For the text-containing cell, return its midpoint in [X, Y] coordinate format. 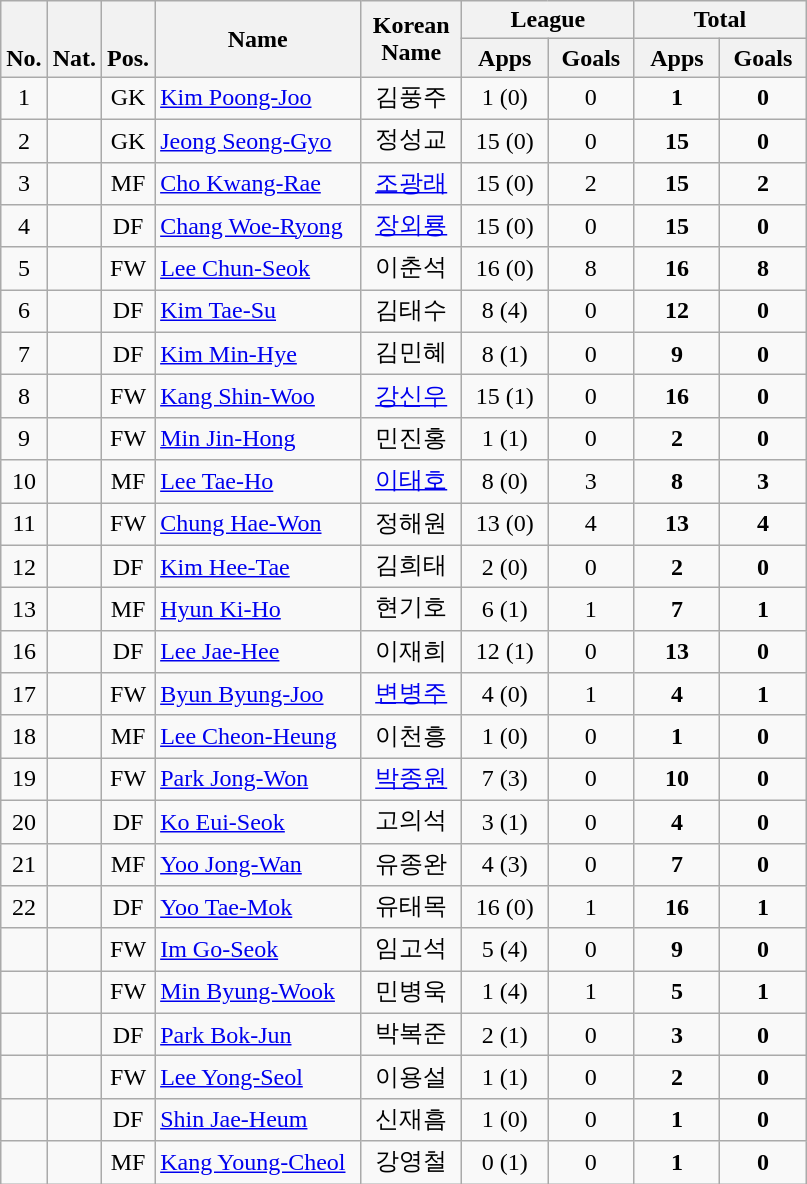
6 (1) [505, 610]
Kang Shin-Woo [258, 396]
민진홍 [412, 438]
Pos. [128, 39]
이태호 [412, 482]
Lee Tae-Ho [258, 482]
7 (3) [505, 780]
22 [24, 908]
임고석 [412, 950]
Name [258, 39]
Chung Hae-Won [258, 524]
장외룡 [412, 226]
Yoo Tae-Mok [258, 908]
21 [24, 864]
Kim Poong-Joo [258, 98]
정성교 [412, 140]
유태목 [412, 908]
정해원 [412, 524]
No. [24, 39]
박종원 [412, 780]
박복준 [412, 1034]
Im Go-Seok [258, 950]
League [548, 20]
KoreanName [412, 39]
1 (4) [505, 992]
Nat. [74, 39]
20 [24, 822]
Byun Byung-Joo [258, 694]
이천흥 [412, 736]
15 (1) [505, 396]
Kim Tae-Su [258, 312]
Min Jin-Hong [258, 438]
2 (1) [505, 1034]
4 (3) [505, 864]
18 [24, 736]
김희태 [412, 566]
현기호 [412, 610]
8 (0) [505, 482]
Kim Min-Hye [258, 354]
강영철 [412, 1162]
5 (4) [505, 950]
17 [24, 694]
Lee Jae-Hee [258, 652]
Kang Young-Cheol [258, 1162]
Lee Cheon-Heung [258, 736]
이춘석 [412, 268]
6 [24, 312]
Jeong Seong-Gyo [258, 140]
이용설 [412, 1078]
Yoo Jong-Wan [258, 864]
조광래 [412, 184]
Kim Hee-Tae [258, 566]
Ko Eui-Seok [258, 822]
19 [24, 780]
8 (1) [505, 354]
김민혜 [412, 354]
0 (1) [505, 1162]
8 (4) [505, 312]
Total [720, 20]
Park Jong-Won [258, 780]
유종완 [412, 864]
2 (0) [505, 566]
민병욱 [412, 992]
Shin Jae-Heum [258, 1120]
Cho Kwang-Rae [258, 184]
4 (0) [505, 694]
13 (0) [505, 524]
3 (1) [505, 822]
이재희 [412, 652]
Lee Yong-Seol [258, 1078]
Chang Woe-Ryong [258, 226]
12 (1) [505, 652]
고의석 [412, 822]
강신우 [412, 396]
신재흠 [412, 1120]
Min Byung-Wook [258, 992]
Hyun Ki-Ho [258, 610]
변병주 [412, 694]
Lee Chun-Seok [258, 268]
김풍주 [412, 98]
김태수 [412, 312]
Park Bok-Jun [258, 1034]
11 [24, 524]
